From the cell containing the given text, extract its center point as (x, y) coordinate. 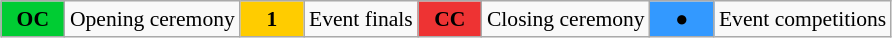
Event finals (361, 19)
Event competitions (802, 19)
Opening ceremony (152, 19)
1 (272, 19)
OC (33, 19)
Closing ceremony (566, 19)
CC (450, 19)
● (682, 19)
